For the text-containing cell, return its midpoint in (X, Y) coordinate format. 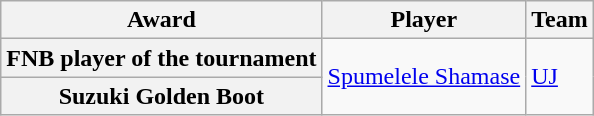
UJ (560, 77)
Award (162, 20)
Suzuki Golden Boot (162, 96)
FNB player of the tournament (162, 58)
Player (424, 20)
Team (560, 20)
Spumelele Shamase (424, 77)
